Find where the given text appears and provide that cell's center as [X, Y] coordinate. 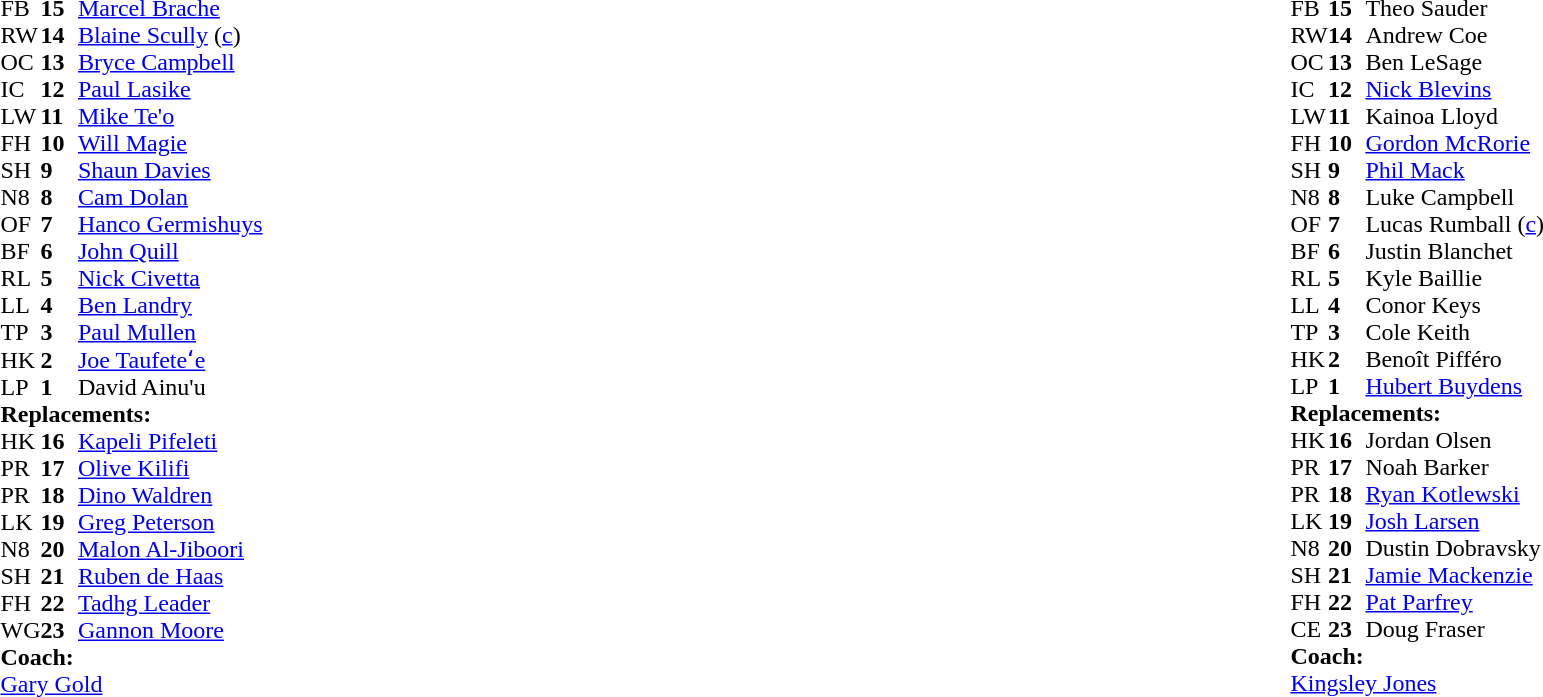
Will Magie [170, 144]
Gannon Moore [170, 630]
Tadhg Leader [170, 604]
Shaun Davies [170, 170]
Paul Mullen [170, 332]
Olive Kilifi [170, 468]
Joe Taufeteʻe [170, 360]
Nick Civetta [170, 278]
Bryce Campbell [170, 62]
Ruben de Haas [170, 576]
Dino Waldren [170, 496]
John Quill [170, 252]
Kapeli Pifeleti [170, 442]
Greg Peterson [170, 522]
Paul Lasike [170, 90]
David Ainu'u [170, 388]
WG [20, 630]
Hanco Germishuys [170, 224]
Mike Te'o [170, 116]
Malon Al-Jiboori [170, 550]
Cam Dolan [170, 198]
Replacements: [131, 414]
Ben Landry [170, 306]
Blaine Scully (c) [170, 36]
CE [1309, 630]
Coach: [131, 658]
